Identify which cell holds the provided text, then report its (x, y) central coordinate. 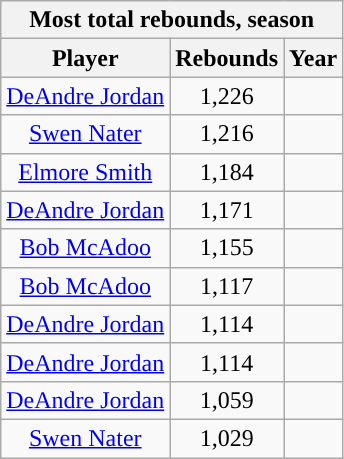
1,059 (227, 400)
1,117 (227, 286)
Most total rebounds, season (172, 20)
1,155 (227, 248)
Rebounds (227, 58)
1,029 (227, 438)
Year (314, 58)
Player (86, 58)
1,171 (227, 210)
1,216 (227, 134)
1,184 (227, 172)
Elmore Smith (86, 172)
1,226 (227, 96)
